Return (x, y) of the center of cell containing provided text 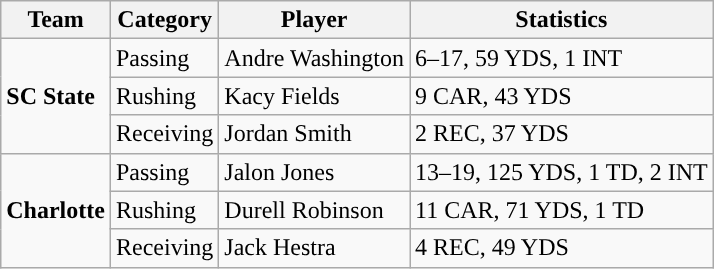
Player (314, 20)
Kacy Fields (314, 96)
13–19, 125 YDS, 1 TD, 2 INT (562, 172)
Team (56, 20)
6–17, 59 YDS, 1 INT (562, 58)
11 CAR, 71 YDS, 1 TD (562, 210)
Charlotte (56, 210)
Category (164, 20)
9 CAR, 43 YDS (562, 96)
Durell Robinson (314, 210)
Jalon Jones (314, 172)
SC State (56, 96)
Jack Hestra (314, 248)
Statistics (562, 20)
4 REC, 49 YDS (562, 248)
Andre Washington (314, 58)
2 REC, 37 YDS (562, 134)
Jordan Smith (314, 134)
